From the cell containing the given text, extract its center point as (x, y) coordinate. 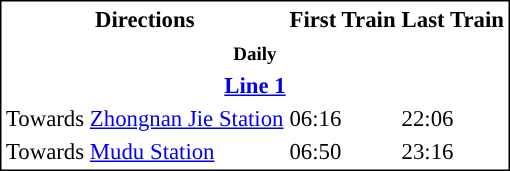
Towards Zhongnan Jie Station (144, 119)
06:16 (342, 119)
Towards Mudu Station (144, 151)
Directions (144, 19)
06:50 (342, 151)
22:06 (452, 119)
Daily (254, 53)
Line 1 (254, 85)
Last Train (452, 19)
First Train (342, 19)
23:16 (452, 151)
